For the text-containing cell, return its midpoint in (X, Y) coordinate format. 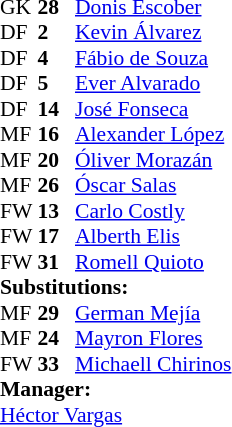
13 (57, 211)
2 (57, 33)
Ever Alvarado (153, 83)
20 (57, 160)
29 (57, 313)
Mayron Flores (153, 339)
Óliver Morazán (153, 160)
31 (57, 262)
16 (57, 135)
14 (57, 109)
Fábio de Souza (153, 58)
Michaell Chirinos (153, 364)
5 (57, 83)
17 (57, 237)
33 (57, 364)
Substitutions: (116, 287)
German Mejía (153, 313)
4 (57, 58)
26 (57, 185)
José Fonseca (153, 109)
Kevin Álvarez (153, 33)
24 (57, 339)
Manager: (116, 389)
Óscar Salas (153, 185)
Romell Quioto (153, 262)
Alexander López (153, 135)
Carlo Costly (153, 211)
Alberth Elis (153, 237)
